Return the (X, Y) coordinate for the center point of the cell that contains the specified text.  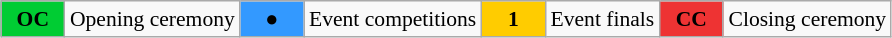
● (272, 19)
CC (691, 19)
1 (513, 19)
Opening ceremony (152, 19)
OC (33, 19)
Event competitions (392, 19)
Closing ceremony (807, 19)
Event finals (602, 19)
